Provide the (X, Y) coordinate of the cell's center where the given text is located.  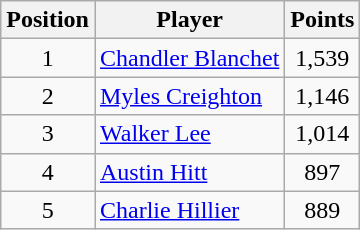
Chandler Blanchet (189, 58)
Position (48, 20)
4 (48, 172)
3 (48, 134)
Charlie Hillier (189, 210)
Points (322, 20)
2 (48, 96)
Austin Hitt (189, 172)
1 (48, 58)
5 (48, 210)
1,146 (322, 96)
1,539 (322, 58)
Walker Lee (189, 134)
889 (322, 210)
1,014 (322, 134)
Player (189, 20)
Myles Creighton (189, 96)
897 (322, 172)
